From the cell containing the given text, extract its center point as (x, y) coordinate. 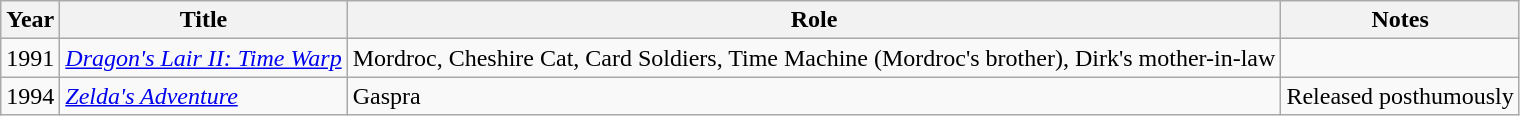
Role (814, 20)
1994 (30, 96)
Gaspra (814, 96)
Mordroc, Cheshire Cat, Card Soldiers, Time Machine (Mordroc's brother), Dirk's mother-in-law (814, 58)
Released posthumously (1400, 96)
Title (204, 20)
Dragon's Lair II: Time Warp (204, 58)
Zelda's Adventure (204, 96)
Notes (1400, 20)
Year (30, 20)
1991 (30, 58)
